Identify which cell holds the provided text, then report its (x, y) central coordinate. 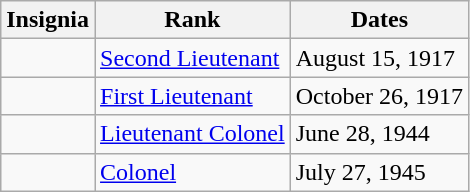
Dates (379, 20)
July 27, 1945 (379, 172)
Insignia (48, 20)
Lieutenant Colonel (193, 134)
Rank (193, 20)
August 15, 1917 (379, 58)
Colonel (193, 172)
June 28, 1944 (379, 134)
First Lieutenant (193, 96)
Second Lieutenant (193, 58)
October 26, 1917 (379, 96)
